Detect which cell encompasses the target text, then output its [X, Y] center coordinate. 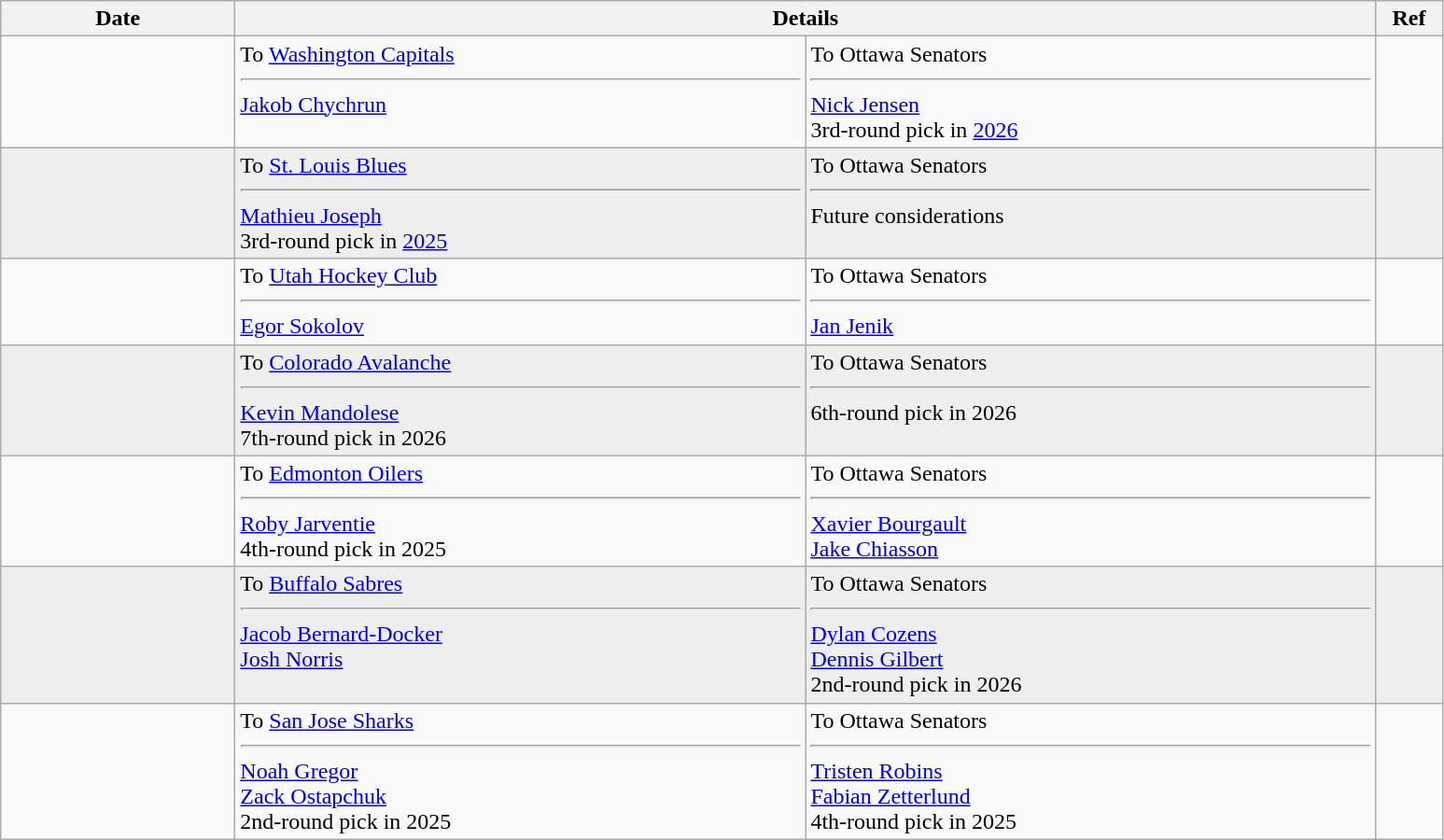
To Colorado AvalancheKevin Mandolese7th-round pick in 2026 [521, 399]
To Ottawa SenatorsNick Jensen3rd-round pick in 2026 [1090, 91]
To Ottawa SenatorsXavier BourgaultJake Chiasson [1090, 511]
To Edmonton OilersRoby Jarventie4th-round pick in 2025 [521, 511]
Details [806, 19]
Ref [1409, 19]
Date [118, 19]
To Ottawa SenatorsTristen RobinsFabian Zetterlund4th-round pick in 2025 [1090, 771]
To St. Louis BluesMathieu Joseph3rd-round pick in 2025 [521, 203]
To Ottawa SenatorsFuture considerations [1090, 203]
To Washington CapitalsJakob Chychrun [521, 91]
To Ottawa SenatorsDylan CozensDennis Gilbert2nd-round pick in 2026 [1090, 635]
To Utah Hockey ClubEgor Sokolov [521, 301]
To Ottawa SenatorsJan Jenik [1090, 301]
To San Jose SharksNoah GregorZack Ostapchuk2nd-round pick in 2025 [521, 771]
To Buffalo SabresJacob Bernard-DockerJosh Norris [521, 635]
To Ottawa Senators6th-round pick in 2026 [1090, 399]
